For the text-containing cell, return its midpoint in (X, Y) coordinate format. 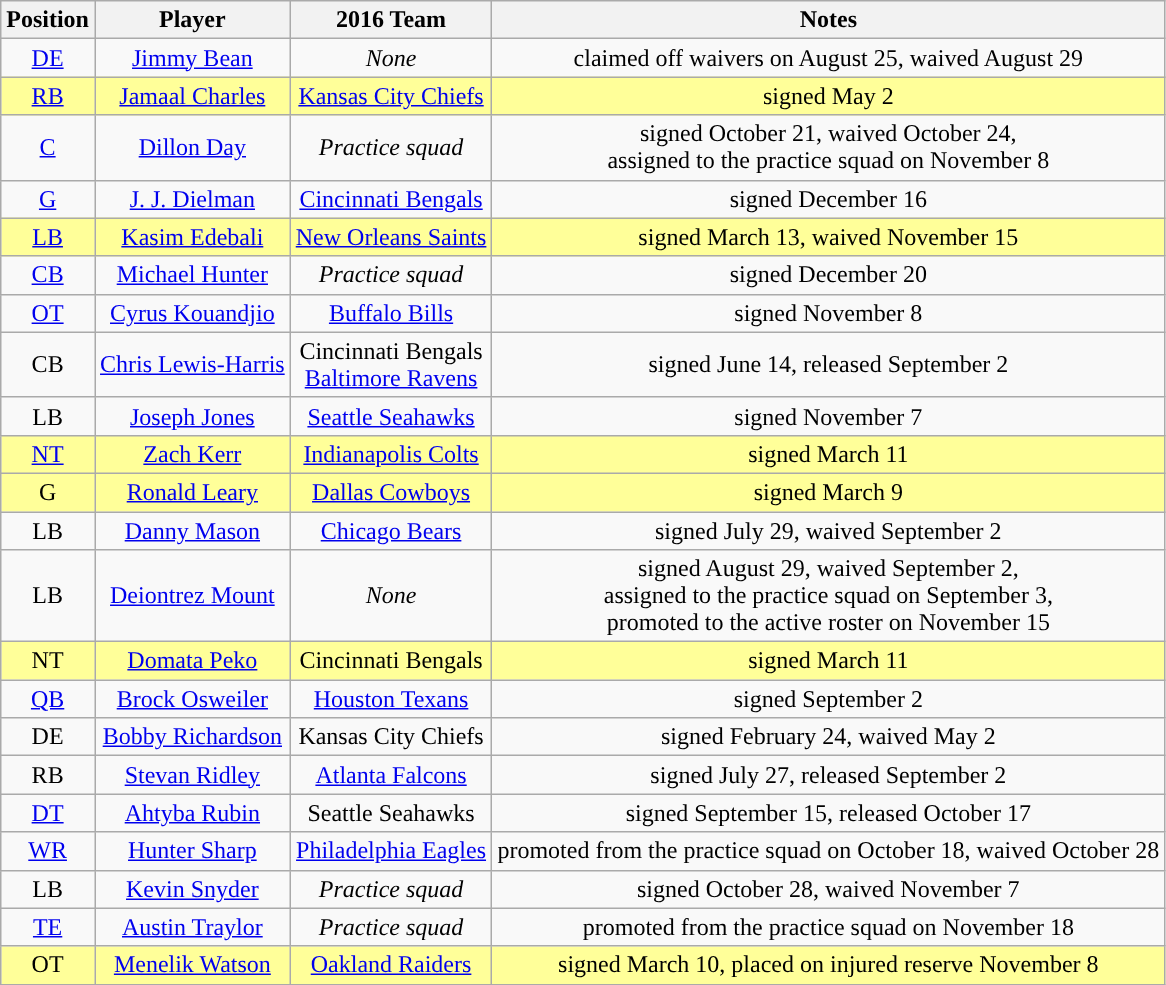
signed May 2 (828, 96)
Notes (828, 20)
signed March 9 (828, 492)
promoted from the practice squad on November 18 (828, 927)
Jimmy Bean (192, 58)
signed December 20 (828, 275)
Dallas Cowboys (391, 492)
Kasim Edebali (192, 237)
Ronald Leary (192, 492)
C (48, 148)
J. J. Dielman (192, 199)
signed June 14, released September 2 (828, 364)
Danny Mason (192, 531)
TE (48, 927)
Cincinnati BengalsBaltimore Ravens (391, 364)
Michael Hunter (192, 275)
promoted from the practice squad on October 18, waived October 28 (828, 851)
Oakland Raiders (391, 965)
Menelik Watson (192, 965)
signed February 24, waived May 2 (828, 737)
signed November 7 (828, 416)
signed July 27, released September 2 (828, 775)
signed July 29, waived September 2 (828, 531)
Houston Texans (391, 699)
signed September 15, released October 17 (828, 813)
signed November 8 (828, 313)
signed December 16 (828, 199)
Jamaal Charles (192, 96)
signed October 28, waived November 7 (828, 889)
Ahtyba Rubin (192, 813)
Position (48, 20)
Chicago Bears (391, 531)
signed August 29, waived September 2,assigned to the practice squad on September 3,promoted to the active roster on November 15 (828, 596)
signed March 13, waived November 15 (828, 237)
signed September 2 (828, 699)
DT (48, 813)
Stevan Ridley (192, 775)
Buffalo Bills (391, 313)
Cyrus Kouandjio (192, 313)
Hunter Sharp (192, 851)
Kevin Snyder (192, 889)
2016 Team (391, 20)
Philadelphia Eagles (391, 851)
Brock Osweiler (192, 699)
New Orleans Saints (391, 237)
Joseph Jones (192, 416)
Dillon Day (192, 148)
Zach Kerr (192, 454)
Atlanta Falcons (391, 775)
QB (48, 699)
signed March 10, placed on injured reserve November 8 (828, 965)
Austin Traylor (192, 927)
claimed off waivers on August 25, waived August 29 (828, 58)
signed October 21, waived October 24,assigned to the practice squad on November 8 (828, 148)
WR (48, 851)
Chris Lewis-Harris (192, 364)
Domata Peko (192, 661)
Indianapolis Colts (391, 454)
Deiontrez Mount (192, 596)
Bobby Richardson (192, 737)
Player (192, 20)
